Extract the (x, y) coordinate from the center of the cell holding the provided text.  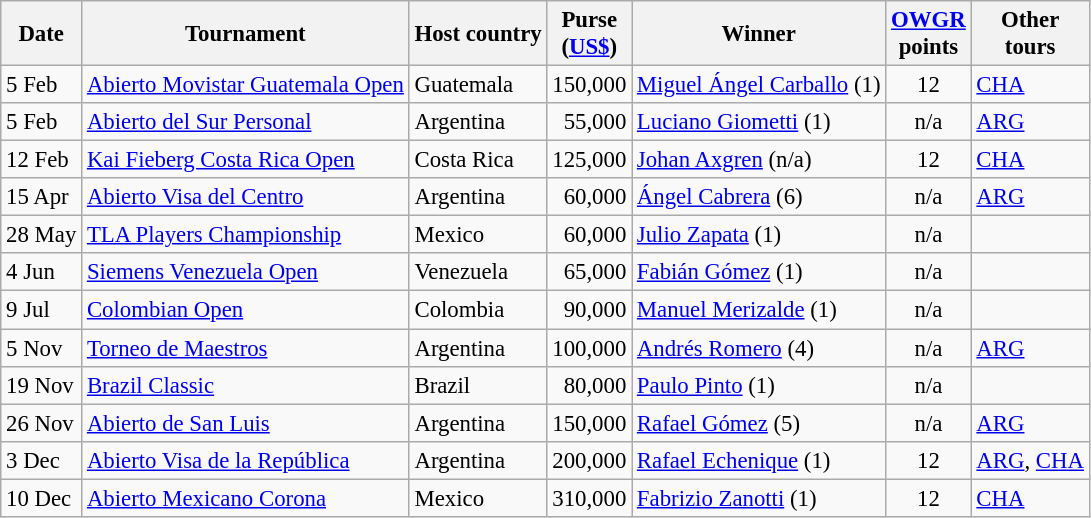
28 May (42, 235)
Colombian Open (246, 310)
19 Nov (42, 385)
5 Nov (42, 348)
15 Apr (42, 197)
55,000 (590, 122)
Brazil Classic (246, 385)
Winner (759, 34)
Abierto del Sur Personal (246, 122)
Date (42, 34)
Kai Fieberg Costa Rica Open (246, 160)
Fabrizio Zanotti (1) (759, 498)
Andrés Romero (4) (759, 348)
Colombia (478, 310)
Miguel Ángel Carballo (1) (759, 85)
OWGRpoints (928, 34)
Abierto Visa del Centro (246, 197)
100,000 (590, 348)
4 Jun (42, 273)
310,000 (590, 498)
Purse(US$) (590, 34)
Johan Axgren (n/a) (759, 160)
3 Dec (42, 460)
Julio Zapata (1) (759, 235)
Venezuela (478, 273)
Othertours (1030, 34)
Ángel Cabrera (6) (759, 197)
125,000 (590, 160)
Abierto Mexicano Corona (246, 498)
ARG, CHA (1030, 460)
Siemens Venezuela Open (246, 273)
9 Jul (42, 310)
Torneo de Maestros (246, 348)
Guatemala (478, 85)
10 Dec (42, 498)
Luciano Giometti (1) (759, 122)
Abierto Movistar Guatemala Open (246, 85)
Manuel Merizalde (1) (759, 310)
12 Feb (42, 160)
Host country (478, 34)
Paulo Pinto (1) (759, 385)
Tournament (246, 34)
Brazil (478, 385)
80,000 (590, 385)
26 Nov (42, 423)
200,000 (590, 460)
Abierto de San Luis (246, 423)
Rafael Echenique (1) (759, 460)
TLA Players Championship (246, 235)
Abierto Visa de la República (246, 460)
65,000 (590, 273)
Costa Rica (478, 160)
Fabián Gómez (1) (759, 273)
90,000 (590, 310)
Rafael Gómez (5) (759, 423)
